Return the [X, Y] coordinate for the center point of the cell that contains the specified text.  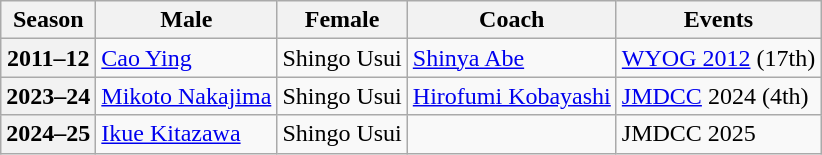
Coach [512, 20]
Season [48, 20]
Female [342, 20]
2023–24 [48, 96]
Cao Ying [186, 58]
JMDCC 2025 [718, 134]
WYOG 2012 (17th) [718, 58]
Shinya Abe [512, 58]
Events [718, 20]
Mikoto Nakajima [186, 96]
Hirofumi Kobayashi [512, 96]
Male [186, 20]
2011–12 [48, 58]
Ikue Kitazawa [186, 134]
JMDCC 2024 (4th) [718, 96]
2024–25 [48, 134]
